For the text-containing cell, return its midpoint in [X, Y] coordinate format. 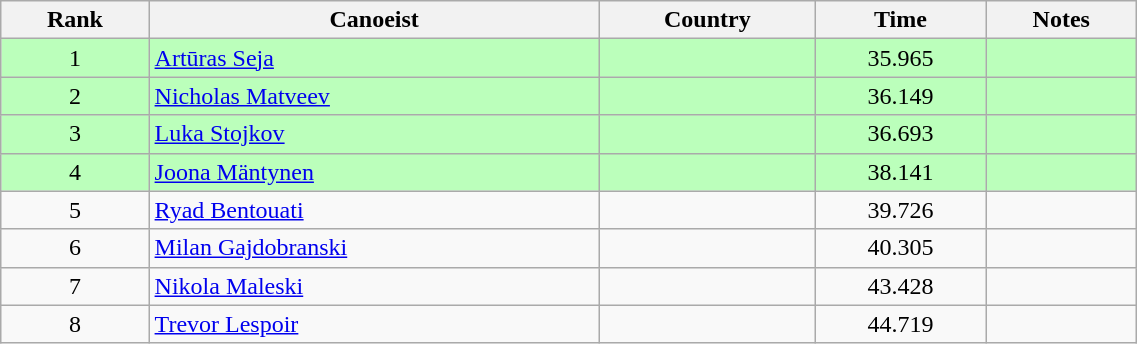
Luka Stojkov [374, 134]
Notes [1062, 20]
3 [75, 134]
36.149 [900, 96]
8 [75, 324]
40.305 [900, 248]
Nicholas Matveev [374, 96]
7 [75, 286]
2 [75, 96]
Joona Mäntynen [374, 172]
39.726 [900, 210]
Artūras Seja [374, 58]
Rank [75, 20]
Ryad Bentouati [374, 210]
Country [707, 20]
Time [900, 20]
38.141 [900, 172]
Canoeist [374, 20]
Nikola Maleski [374, 286]
5 [75, 210]
Trevor Lespoir [374, 324]
35.965 [900, 58]
Milan Gajdobranski [374, 248]
1 [75, 58]
43.428 [900, 286]
44.719 [900, 324]
6 [75, 248]
36.693 [900, 134]
4 [75, 172]
